Capture the cell that displays the provided text and extract its [x, y] central coordinate. 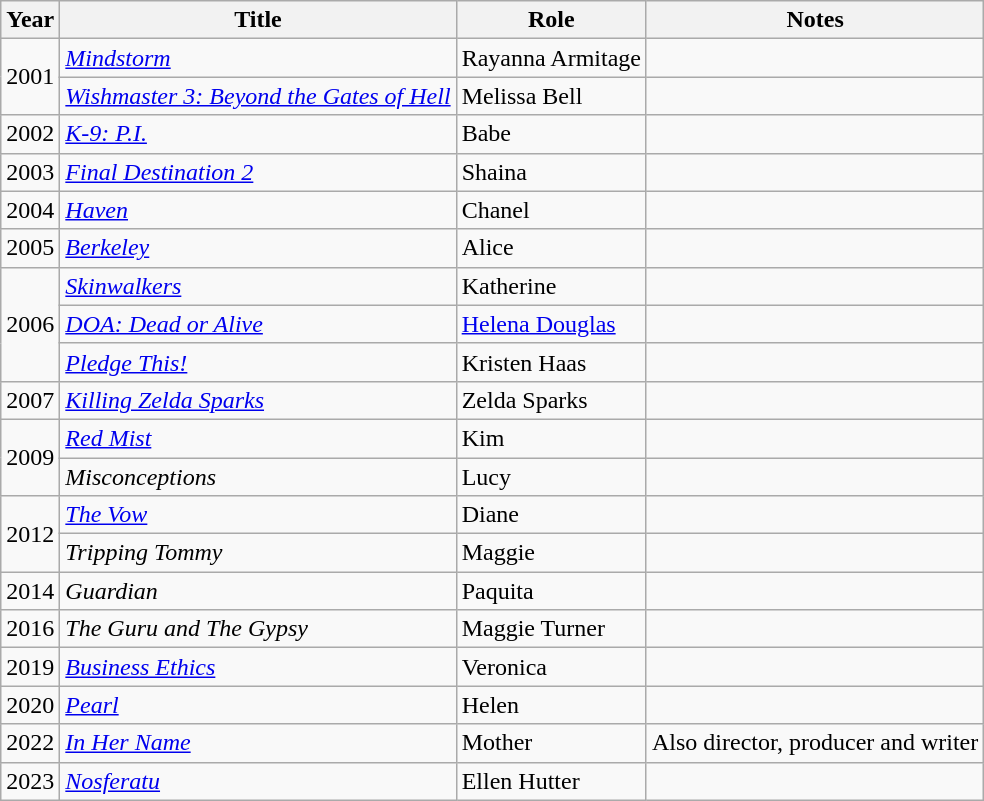
2004 [30, 210]
The Vow [258, 515]
Shaina [551, 172]
Haven [258, 210]
2006 [30, 324]
Maggie Turner [551, 629]
Role [551, 20]
2020 [30, 705]
Ellen Hutter [551, 781]
2023 [30, 781]
2014 [30, 591]
Babe [551, 134]
Guardian [258, 591]
2016 [30, 629]
Business Ethics [258, 667]
Wishmaster 3: Beyond the Gates of Hell [258, 96]
Chanel [551, 210]
In Her Name [258, 743]
Berkeley [258, 248]
Year [30, 20]
Helen [551, 705]
Lucy [551, 477]
Kim [551, 438]
Maggie [551, 553]
2005 [30, 248]
Veronica [551, 667]
Final Destination 2 [258, 172]
DOA: Dead or Alive [258, 324]
Melissa Bell [551, 96]
Red Mist [258, 438]
Zelda Sparks [551, 400]
Alice [551, 248]
2012 [30, 534]
K-9: P.I. [258, 134]
2019 [30, 667]
Title [258, 20]
2002 [30, 134]
Diane [551, 515]
Pearl [258, 705]
Notes [814, 20]
Kristen Haas [551, 362]
Misconceptions [258, 477]
Helena Douglas [551, 324]
Killing Zelda Sparks [258, 400]
2022 [30, 743]
Katherine [551, 286]
Skinwalkers [258, 286]
2007 [30, 400]
Mindstorm [258, 58]
2003 [30, 172]
Paquita [551, 591]
Rayanna Armitage [551, 58]
Pledge This! [258, 362]
Mother [551, 743]
2001 [30, 77]
Tripping Tommy [258, 553]
Also director, producer and writer [814, 743]
Nosferatu [258, 781]
2009 [30, 457]
The Guru and The Gypsy [258, 629]
